Pinpoint the cell where the given text exists, returning its (X, Y) midpoint coordinate. 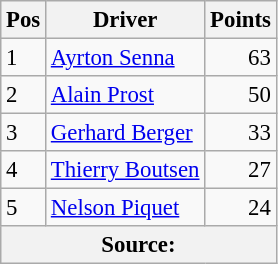
Points (240, 20)
Pos (24, 20)
Source: (138, 245)
5 (24, 208)
2 (24, 95)
Gerhard Berger (126, 133)
3 (24, 133)
Ayrton Senna (126, 58)
Alain Prost (126, 95)
33 (240, 133)
63 (240, 58)
50 (240, 95)
1 (24, 58)
Driver (126, 20)
27 (240, 170)
24 (240, 208)
4 (24, 170)
Nelson Piquet (126, 208)
Thierry Boutsen (126, 170)
